Output the [x, y] coordinate of the center of the cell containing the given text.  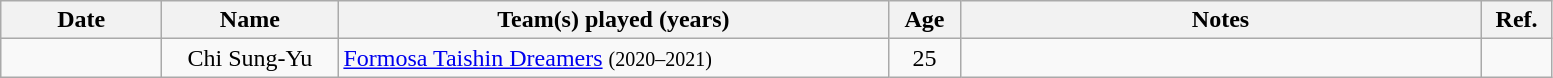
Name [250, 20]
Team(s) played (years) [614, 20]
Chi Sung-Yu [250, 58]
Ref. [1516, 20]
25 [924, 58]
Formosa Taishin Dreamers (2020–2021) [614, 58]
Age [924, 20]
Date [82, 20]
Notes [1220, 20]
